Extract the [x, y] coordinate from the center of the cell holding the provided text.  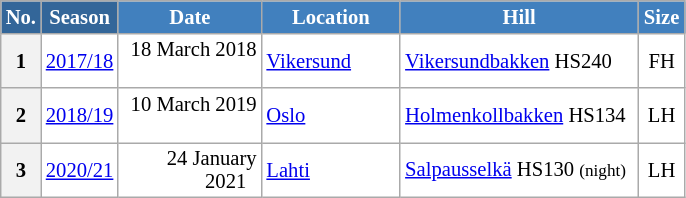
Season [80, 16]
2020/21 [80, 170]
Vikersundbakken HS240 [519, 60]
3 [21, 170]
Size [662, 16]
2018/19 [80, 116]
18 March 2018 [190, 60]
Holmenkollbakken HS134 [519, 116]
10 March 2019 [190, 116]
Oslo [330, 116]
Date [190, 16]
2017/18 [80, 60]
FH [662, 60]
Lahti [330, 170]
Salpausselkä HS130 (night) [519, 170]
24 January 2021 [190, 170]
Location [330, 16]
1 [21, 60]
2 [21, 116]
Hill [519, 16]
No. [21, 16]
Vikersund [330, 60]
